Pinpoint the cell where the given text exists, returning its [X, Y] midpoint coordinate. 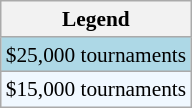
$25,000 tournaments [96, 55]
$15,000 tournaments [96, 90]
Legend [96, 19]
